For the text-containing cell, return its midpoint in [x, y] coordinate format. 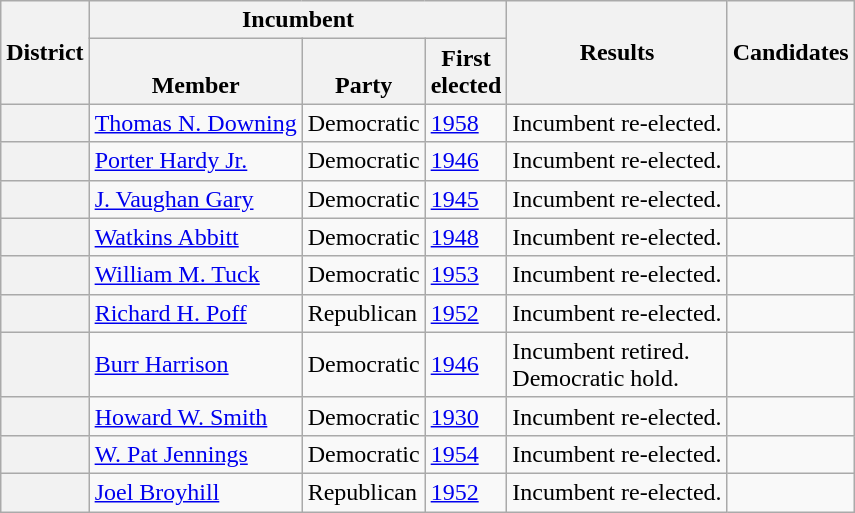
1953 [466, 275]
Porter Hardy Jr. [196, 161]
1954 [466, 454]
Howard W. Smith [196, 416]
William M. Tuck [196, 275]
Joel Broyhill [196, 492]
Party [364, 72]
Firstelected [466, 72]
J. Vaughan Gary [196, 199]
Incumbent retired.Democratic hold. [617, 364]
Watkins Abbitt [196, 237]
Results [617, 52]
1945 [466, 199]
Richard H. Poff [196, 313]
District [45, 52]
Member [196, 72]
Candidates [790, 52]
1948 [466, 237]
Thomas N. Downing [196, 123]
1958 [466, 123]
Incumbent [298, 20]
1930 [466, 416]
Burr Harrison [196, 364]
W. Pat Jennings [196, 454]
